Find where the given text appears and provide that cell's center as (X, Y) coordinate. 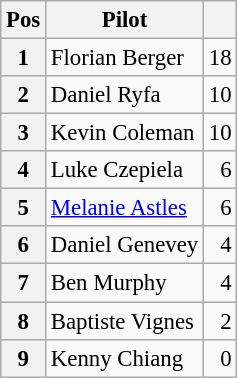
3 (24, 133)
Pilot (125, 20)
0 (220, 358)
8 (24, 321)
9 (24, 358)
5 (24, 208)
18 (220, 58)
Pos (24, 20)
Ben Murphy (125, 283)
7 (24, 283)
Daniel Ryfa (125, 95)
Melanie Astles (125, 208)
Kenny Chiang (125, 358)
1 (24, 58)
Luke Czepiela (125, 170)
Kevin Coleman (125, 133)
Daniel Genevey (125, 245)
Baptiste Vignes (125, 321)
Florian Berger (125, 58)
